Search for the cell housing the specified text and yield its (x, y) center coordinate. 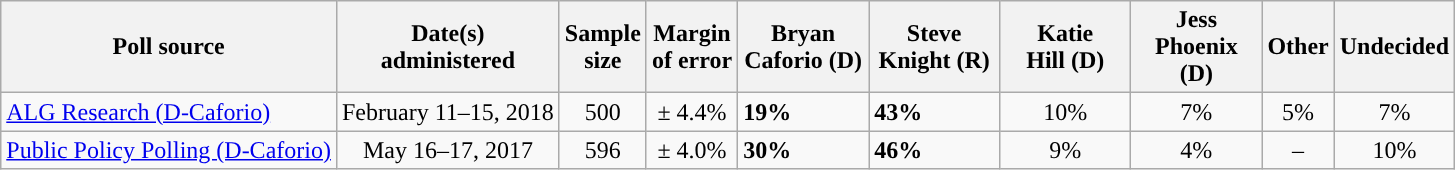
4% (1196, 150)
± 4.4% (692, 112)
Undecided (1394, 47)
5% (1298, 112)
596 (602, 150)
Other (1298, 47)
– (1298, 150)
Date(s)administered (448, 47)
KatieHill (D) (1066, 47)
Marginof error (692, 47)
ALG Research (D-Caforio) (169, 112)
19% (804, 112)
± 4.0% (692, 150)
February 11–15, 2018 (448, 112)
BryanCaforio (D) (804, 47)
9% (1066, 150)
500 (602, 112)
May 16–17, 2017 (448, 150)
Poll source (169, 47)
Samplesize (602, 47)
Public Policy Polling (D-Caforio) (169, 150)
30% (804, 150)
SteveKnight (R) (934, 47)
43% (934, 112)
JessPhoenix (D) (1196, 47)
46% (934, 150)
